Determine the (x, y) coordinate at the center of the cell enclosing the given text.  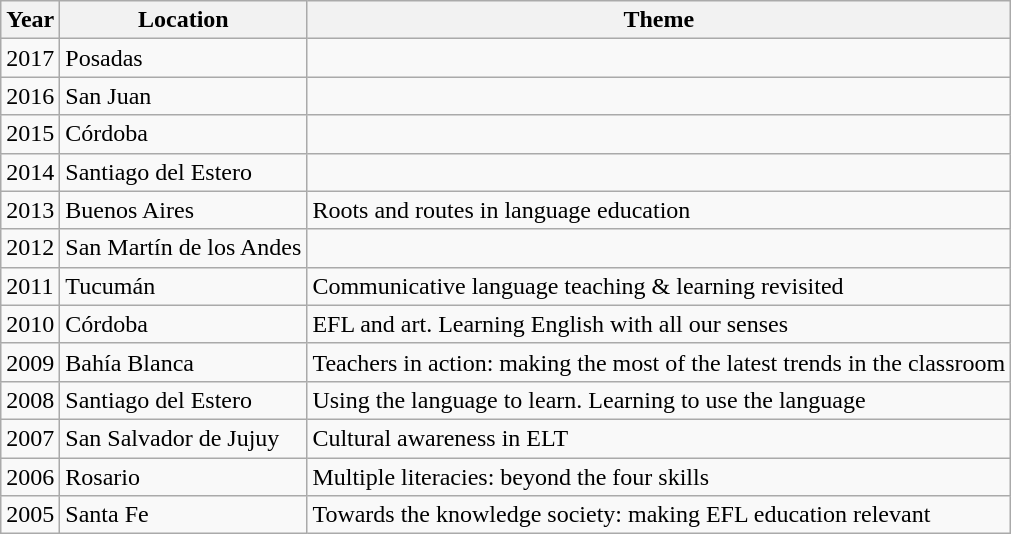
2008 (30, 400)
Using the language to learn. Learning to use the language (659, 400)
Towards the knowledge society: making EFL education relevant (659, 515)
San Juan (184, 96)
Year (30, 20)
2009 (30, 362)
Multiple literacies: beyond the four skills (659, 477)
2006 (30, 477)
Bahía Blanca (184, 362)
San Salvador de Jujuy (184, 438)
2015 (30, 134)
Tucumán (184, 286)
Rosario (184, 477)
Location (184, 20)
Communicative language teaching & learning revisited (659, 286)
2016 (30, 96)
EFL and art. Learning English with all our senses (659, 324)
Roots and routes in language education (659, 210)
Posadas (184, 58)
Buenos Aires (184, 210)
2013 (30, 210)
2012 (30, 248)
San Martín de los Andes (184, 248)
2010 (30, 324)
2011 (30, 286)
2014 (30, 172)
2007 (30, 438)
2017 (30, 58)
Santa Fe (184, 515)
Theme (659, 20)
Teachers in action: making the most of the latest trends in the classroom (659, 362)
Cultural awareness in ELT (659, 438)
2005 (30, 515)
